Identify which cell holds the provided text, then report its [x, y] central coordinate. 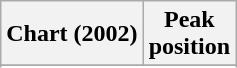
Chart (2002) [72, 34]
Peakposition [189, 34]
